For the text-containing cell, return its midpoint in [x, y] coordinate format. 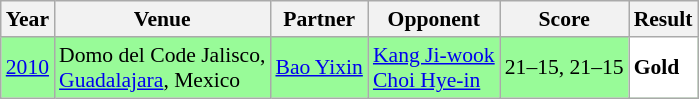
Domo del Code Jalisco,Guadalajara, Mexico [162, 68]
Gold [664, 68]
Kang Ji-wook Choi Hye-in [434, 68]
Venue [162, 19]
Opponent [434, 19]
Result [664, 19]
Score [564, 19]
Bao Yixin [318, 68]
Year [28, 19]
Partner [318, 19]
2010 [28, 68]
21–15, 21–15 [564, 68]
